Identify which cell holds the provided text, then report its (X, Y) central coordinate. 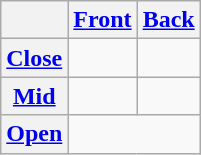
Back (168, 20)
Front (102, 20)
Mid (34, 96)
Open (34, 134)
Close (34, 58)
